Pinpoint the cell where the given text exists, returning its (x, y) midpoint coordinate. 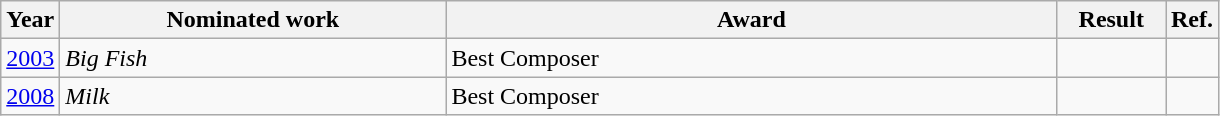
2003 (30, 58)
Ref. (1192, 20)
Milk (253, 96)
Nominated work (253, 20)
Result (1112, 20)
Award (752, 20)
2008 (30, 96)
Big Fish (253, 58)
Year (30, 20)
